Output the (X, Y) coordinate of the center of the cell containing the given text.  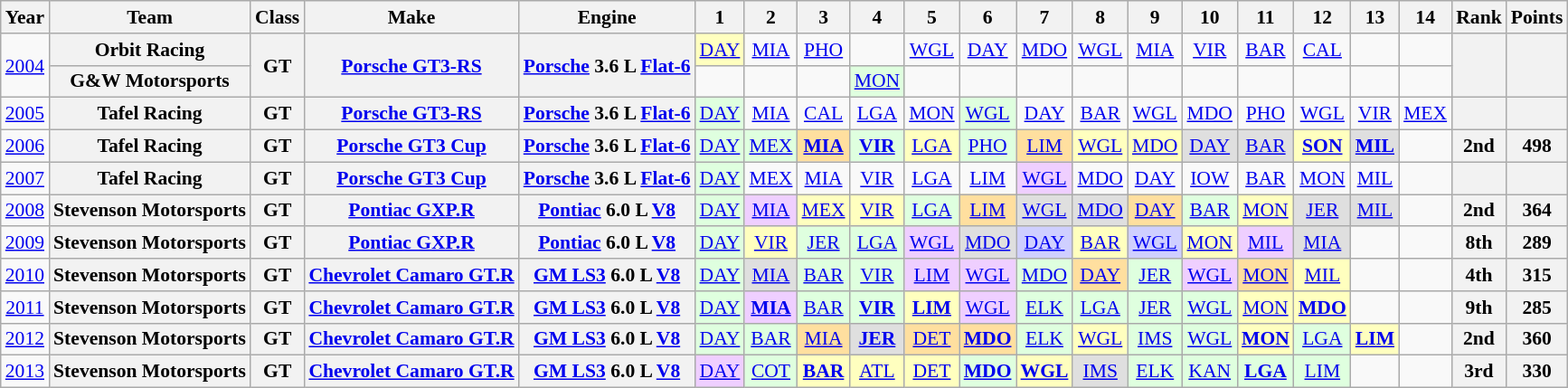
2006 (25, 147)
10 (1210, 17)
6 (987, 17)
315 (1537, 275)
8th (1479, 243)
364 (1537, 211)
Make (411, 17)
2009 (25, 243)
2010 (25, 275)
Year (25, 17)
4th (1479, 275)
330 (1537, 372)
5 (931, 17)
9th (1479, 308)
12 (1322, 17)
Team (150, 17)
2004 (25, 65)
Rank (1479, 17)
Engine (608, 17)
G&W Motorsports (150, 81)
SON (1322, 147)
COT (770, 372)
Class (277, 17)
360 (1537, 339)
Points (1537, 17)
8 (1100, 17)
2011 (25, 308)
14 (1425, 17)
7 (1045, 17)
3 (824, 17)
2 (770, 17)
285 (1537, 308)
2008 (25, 211)
KAN (1210, 372)
3rd (1479, 372)
13 (1374, 17)
2005 (25, 114)
11 (1266, 17)
4 (877, 17)
IOW (1210, 178)
2013 (25, 372)
1 (720, 17)
2012 (25, 339)
2007 (25, 178)
9 (1156, 17)
289 (1537, 243)
Orbit Racing (150, 50)
ATL (877, 372)
498 (1537, 147)
